Search for the cell housing the specified text and yield its (X, Y) center coordinate. 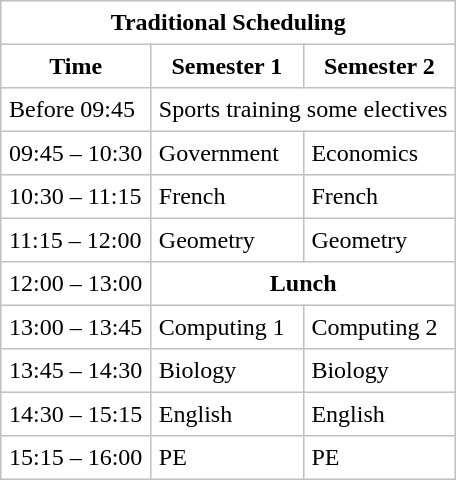
13:00 – 13:45 (76, 327)
13:45 – 14:30 (76, 371)
Traditional Scheduling (228, 23)
Government (228, 153)
Computing 2 (380, 327)
Time (76, 66)
11:15 – 12:00 (76, 240)
14:30 – 15:15 (76, 414)
12:00 – 13:00 (76, 284)
Semester 1 (228, 66)
Sports training some electives (304, 110)
10:30 – 11:15 (76, 197)
15:15 – 16:00 (76, 458)
Economics (380, 153)
09:45 – 10:30 (76, 153)
Semester 2 (380, 66)
Computing 1 (228, 327)
Lunch (304, 284)
Before 09:45 (76, 110)
